Return the (X, Y) coordinate for the center point of the cell that contains the specified text.  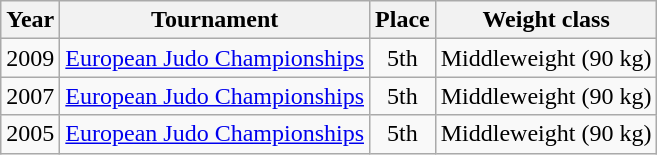
2007 (30, 96)
2009 (30, 58)
Tournament (215, 20)
Place (403, 20)
2005 (30, 134)
Weight class (546, 20)
Year (30, 20)
